Pinpoint the cell where the given text exists, returning its [X, Y] midpoint coordinate. 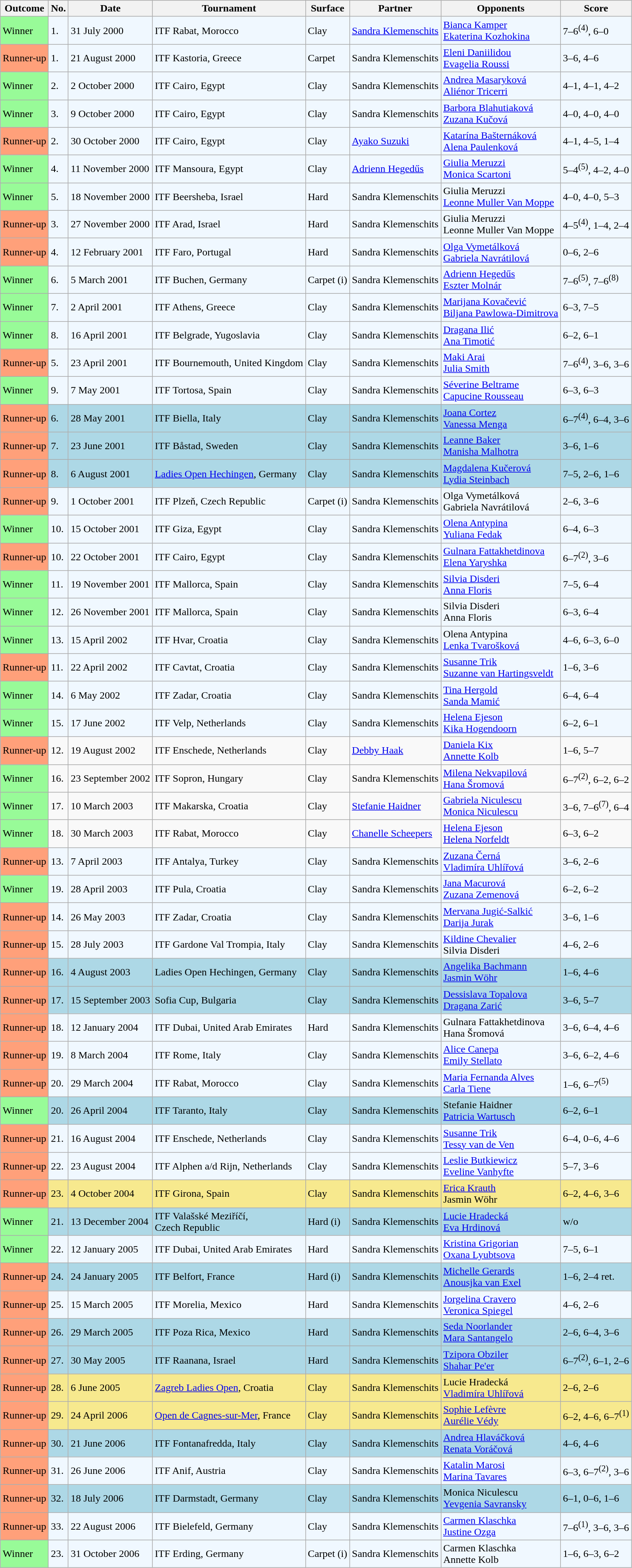
30. [58, 1443]
Katarína Bašternáková Alena Paulenková [501, 141]
Carmen Klaschka Annette Kolb [501, 1554]
25. [58, 1304]
12 January 2005 [110, 1249]
15 March 2005 [110, 1304]
ITF Gardone Val Trompia, Italy [229, 944]
23 June 2001 [110, 446]
23 April 2001 [110, 363]
Leslie Butkiewicz Eveline Vanhyfte [501, 1166]
13 December 2004 [110, 1221]
3–6, 7–6(7), 6–4 [596, 806]
16 August 2004 [110, 1138]
Carmen Klaschka Justine Ozga [501, 1526]
ITF Plzeň, Czech Republic [229, 502]
Dragana Ilić Ana Timotić [501, 335]
ITF Valašské Meziříčí, Czech Republic [229, 1221]
No. [58, 9]
1–6, 3–6 [596, 668]
ITF Raanana, Israel [229, 1360]
ITF Makarska, Croatia [229, 806]
6–2, 4–6, 6–7(1) [596, 1415]
Maria Fernanda Alves Carla Tiene [501, 1083]
Susanne Trik Tessy van de Ven [501, 1138]
7–5, 6–4 [596, 584]
ITF Pula, Croatia [229, 889]
6–3, 7–5 [596, 307]
2 April 2001 [110, 307]
7 May 2001 [110, 391]
1–6, 5–7 [596, 750]
ITF Kastoria, Greece [229, 58]
ITF Belfort, France [229, 1277]
28 May 2001 [110, 418]
26 November 2001 [110, 612]
28 April 2003 [110, 889]
4–1, 4–1, 4–2 [596, 86]
27. [58, 1360]
26 June 2006 [110, 1471]
24 January 2005 [110, 1277]
Gabriela Niculescu Monica Niculescu [501, 806]
19 August 2002 [110, 750]
6 August 2001 [110, 473]
6 June 2005 [110, 1388]
7 April 2003 [110, 862]
15 September 2003 [110, 1000]
30 March 2003 [110, 834]
Mervana Jugić-Salkić Darija Jurak [501, 917]
32. [58, 1499]
Marijana Kovačević Biljana Pawlowa-Dimitrova [501, 307]
Monica Niculescu Yevgenia Savransky [501, 1499]
18 November 2000 [110, 197]
7–6(4), 3–6, 3–6 [596, 363]
21 June 2006 [110, 1443]
Magdalena Kučerová Lydia Steinbach [501, 473]
ITF Mansoura, Egypt [229, 169]
7–5, 2–6, 1–6 [596, 473]
2–6, 3–6 [596, 502]
Milena Nekvapilová Hana Šromová [501, 778]
Maki Arai Julia Smith [501, 363]
29 March 2004 [110, 1083]
5–7, 3–6 [596, 1166]
Jana Macurová Zuzana Zemenová [501, 889]
Chanelle Scheepers [395, 834]
6–4, 6–3 [596, 529]
3–6, 6–4, 4–6 [596, 1028]
ITF Giza, Egypt [229, 529]
7–6(4), 6–0 [596, 31]
Giulia Meruzzi Monica Scartoni [501, 169]
ITF Tortosa, Spain [229, 391]
7–6(5), 7–6(8) [596, 279]
ITF Alphen a/d Rijn, Netherlands [229, 1166]
ITF Velp, Netherlands [229, 723]
4 October 2004 [110, 1194]
Zagreb Ladies Open, Croatia [229, 1388]
6–7(4), 6–4, 3–6 [596, 418]
Séverine Beltrame Capucine Rousseau [501, 391]
15 October 2001 [110, 529]
31 July 2000 [110, 31]
ITF Morelia, Mexico [229, 1304]
31 October 2006 [110, 1554]
26. [58, 1333]
ITF Biella, Italy [229, 418]
6–4, 0–6, 4–6 [596, 1138]
2 October 2000 [110, 86]
Ayako Suzuki [395, 141]
Sofia Cup, Bulgaria [229, 1000]
33. [58, 1526]
11 November 2000 [110, 169]
10 March 2003 [110, 806]
ITF Hvar, Croatia [229, 639]
6 May 2002 [110, 695]
Kildine Chevalier Silvia Disderi [501, 944]
6–7(2), 3–6 [596, 557]
Katalin Marosi Marina Tavares [501, 1471]
4–5(4), 1–4, 2–4 [596, 224]
22 April 2002 [110, 668]
ITF Erding, Germany [229, 1554]
24 April 2006 [110, 1415]
1 October 2001 [110, 502]
Adrienn Hegedűs Eszter Molnár [501, 279]
6–3, 6–4 [596, 612]
19 November 2001 [110, 584]
2–6, 6–4, 3–6 [596, 1333]
6–1, 0–6, 1–6 [596, 1499]
Eleni Daniilidou Evagelia Roussi [501, 58]
ITF Faro, Portugal [229, 252]
w/o [596, 1221]
5 March 2001 [110, 279]
4–0, 4–0, 4–0 [596, 113]
26 April 2004 [110, 1110]
Date [110, 9]
Helena Ejeson Helena Norfeldt [501, 834]
Lucie Hradecká Eva Hrdinová [501, 1221]
ITF Sopron, Hungary [229, 778]
ITF Girona, Spain [229, 1194]
6–4, 6–4 [596, 695]
ITF Beersheba, Israel [229, 197]
Barbora Blahutiaková Zuzana Kučová [501, 113]
1–6, 4–6 [596, 972]
7–6(1), 3–6, 3–6 [596, 1526]
30 October 2000 [110, 141]
15 April 2002 [110, 639]
ITF Belgrade, Yugoslavia [229, 335]
Daniela Kix Annette Kolb [501, 750]
Olena Antypina Lenka Tvarošková [501, 639]
6–3, 6–2 [596, 834]
Susanne Trik Suzanne van Hartingsveldt [501, 668]
Gulnara Fattakhetdinova Hana Šromová [501, 1028]
Andrea Hlaváčková Renata Voráčová [501, 1443]
18 July 2006 [110, 1499]
Lucie Hradecká Vladimíra Uhlířová [501, 1388]
28. [58, 1388]
17 June 2002 [110, 723]
Seda Noorlander Mara Santangelo [501, 1333]
Dessislava Topalova Dragana Zarić [501, 1000]
27 November 2000 [110, 224]
ITF Cavtat, Croatia [229, 668]
1–6, 2–4 ret. [596, 1277]
22 October 2001 [110, 557]
26 May 2003 [110, 917]
ITF Taranto, Italy [229, 1110]
Gulnara Fattakhetdinova Elena Yaryshka [501, 557]
22 August 2006 [110, 1526]
2–6, 2–6 [596, 1388]
28 July 2003 [110, 944]
6–3, 6–7(2), 3–6 [596, 1471]
12 January 2004 [110, 1028]
Carpet [327, 58]
4–6, 4–6 [596, 1443]
ITF Buchen, Germany [229, 279]
Andrea Masaryková Aliénor Tricerri [501, 86]
ITF Bielefeld, Germany [229, 1526]
ITF Athens, Greece [229, 307]
Debby Haak [395, 750]
Partner [395, 9]
4 August 2003 [110, 972]
ITF Darmstadt, Germany [229, 1499]
16 April 2001 [110, 335]
ITF Rome, Italy [229, 1055]
ITF Fontanafredda, Italy [229, 1443]
6–7(2), 6–1, 2–6 [596, 1360]
7–5, 6–1 [596, 1249]
Opponents [501, 9]
3–6, 4–6 [596, 58]
ITF Båstad, Sweden [229, 446]
3–6, 5–7 [596, 1000]
Bianca Kamper Ekaterina Kozhokina [501, 31]
29 March 2005 [110, 1333]
29. [58, 1415]
Helena Ejeson Kika Hogendoorn [501, 723]
5–4(5), 4–2, 4–0 [596, 169]
Tina Hergold Sanda Mamić [501, 695]
Zuzana Černá Vladimíra Uhlířová [501, 862]
1–6, 6–7(5) [596, 1083]
Olena Antypina Yuliana Fedak [501, 529]
6–3, 6–3 [596, 391]
4–0, 4–0, 5–3 [596, 197]
ITF Arad, Israel [229, 224]
23 September 2002 [110, 778]
8 March 2004 [110, 1055]
Erica Krauth Jasmin Wöhr [501, 1194]
ITF Antalya, Turkey [229, 862]
ITF Anif, Austria [229, 1471]
Alice Canepa Emily Stellato [501, 1055]
Open de Cagnes-sur-Mer, France [229, 1415]
Score [596, 9]
3–6, 6–2, 4–6 [596, 1055]
Stefanie Haidner [395, 806]
4–6, 6–3, 6–0 [596, 639]
Joana Cortez Vanessa Menga [501, 418]
Outcome [25, 9]
ITF Poza Rica, Mexico [229, 1333]
3–6, 2–6 [596, 862]
9 October 2000 [110, 113]
Surface [327, 9]
12 February 2001 [110, 252]
24. [58, 1277]
6–2, 4–6, 3–6 [596, 1194]
6–2, 6–2 [596, 889]
Tzipora Obziler Shahar Pe'er [501, 1360]
Michelle Gerards Anousjka van Exel [501, 1277]
Leanne Baker Manisha Malhotra [501, 446]
23 August 2004 [110, 1166]
Kristina Grigorian Oxana Lyubtsova [501, 1249]
Adrienn Hegedűs [395, 169]
Stefanie Haidner Patricia Wartusch [501, 1110]
0–6, 2–6 [596, 252]
Sophie Lefèvre Aurélie Védy [501, 1415]
4–1, 4–5, 1–4 [596, 141]
1–6, 6–3, 6–2 [596, 1554]
30 May 2005 [110, 1360]
Jorgelina Cravero Veronica Spiegel [501, 1304]
31. [58, 1471]
6–7(2), 6–2, 6–2 [596, 778]
Angelika Bachmann Jasmin Wöhr [501, 972]
ITF Bournemouth, United Kingdom [229, 363]
Tournament [229, 9]
21 August 2000 [110, 58]
